Scan for the cell matching the given text and deliver its [x, y] coordinate at center. 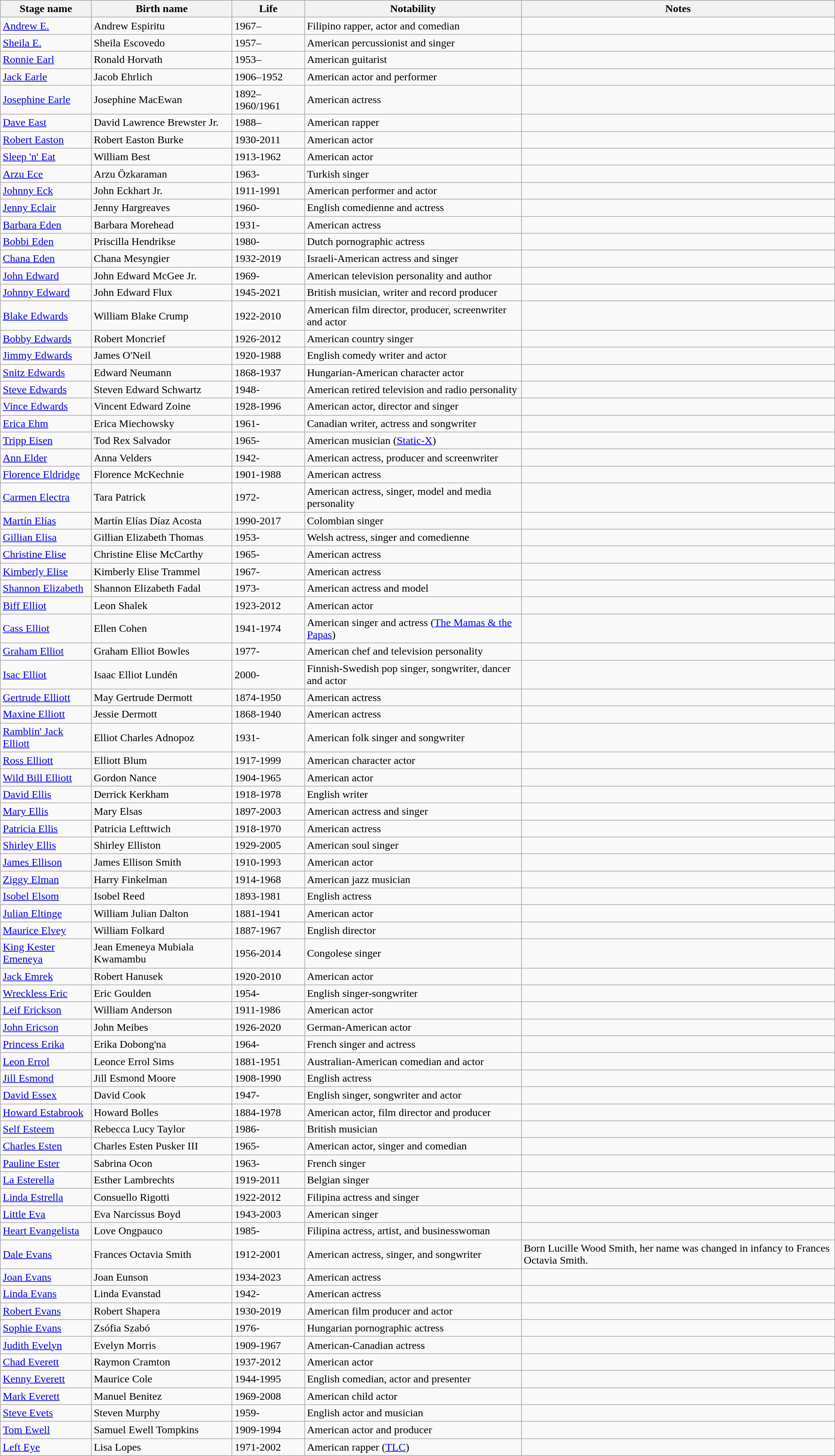
1929-2005 [268, 846]
American guitarist [413, 60]
1956-2014 [268, 953]
Birth name [162, 9]
American child actor [413, 1396]
Mary Ellis [46, 811]
Jacob Ehrlich [162, 77]
Maurice Cole [162, 1379]
Erica Ehm [46, 423]
Dave East [46, 123]
Chana Mesyngier [162, 259]
1926-2020 [268, 1027]
Josephine MacEwan [162, 100]
American character actor [413, 760]
Leon Shalek [162, 606]
1943-2003 [268, 1214]
Samuel Ewell Tompkins [162, 1430]
Elliot Charles Adnopoz [162, 737]
Vince Edwards [46, 407]
Tripp Eisen [46, 440]
1930-2019 [268, 1311]
1906–1952 [268, 77]
Kimberly Elise [46, 572]
1912-2001 [268, 1254]
American actor, singer and comedian [413, 1146]
Sheila Escovedo [162, 43]
Jack Emrek [46, 976]
Eric Goulden [162, 993]
Blake Edwards [46, 316]
Ross Elliott [46, 760]
Charles Esten Pusker III [162, 1146]
1868-1940 [268, 714]
American film producer and actor [413, 1311]
1904-1965 [268, 777]
Life [268, 9]
Ronald Horvath [162, 60]
Jenny Hargreaves [162, 207]
Martín Elías Díaz Acosta [162, 521]
Josephine Earle [46, 100]
Julian Eltinge [46, 913]
William Folkard [162, 930]
Love Ongpauco [162, 1231]
1971-2002 [268, 1447]
Ann Elder [46, 457]
Jessie Dermott [162, 714]
James O'Neil [162, 356]
1961- [268, 423]
1990-2017 [268, 521]
Heart Evangelista [46, 1231]
Linda Estrella [46, 1197]
Erica Miechowsky [162, 423]
Tod Rex Salvador [162, 440]
Elliott Blum [162, 760]
American actress and model [413, 589]
James Ellison Smith [162, 863]
Belgian singer [413, 1180]
1960- [268, 207]
Consuello Rigotti [162, 1197]
John Meibes [162, 1027]
Harry Finkelman [162, 879]
Dale Evans [46, 1254]
1945-2021 [268, 293]
1884-1978 [268, 1112]
American folk singer and songwriter [413, 737]
Rebecca Lucy Taylor [162, 1129]
Carmen Electra [46, 497]
English comedienne and actress [413, 207]
Christine Elise McCarthy [162, 555]
Isac Elliot [46, 675]
Robert Moncrief [162, 339]
1977- [268, 651]
American actress, singer, model and media personality [413, 497]
1909-1967 [268, 1345]
Robert Easton Burke [162, 140]
Dutch pornographic actress [413, 242]
1941-1974 [268, 628]
1926-2012 [268, 339]
Gillian Elisa [46, 538]
Israeli-American actress and singer [413, 259]
Filipina actress and singer [413, 1197]
English actor and musician [413, 1413]
Derrick Kerkham [162, 794]
King Kester Emeneya [46, 953]
Little Eva [46, 1214]
Chad Everett [46, 1362]
David Lawrence Brewster Jr. [162, 123]
1967- [268, 572]
1976- [268, 1328]
Gillian Elizabeth Thomas [162, 538]
Edward Neumann [162, 373]
American singer [413, 1214]
American-Canadian actress [413, 1345]
1910-1993 [268, 863]
American actress, producer and screenwriter [413, 457]
Kimberly Elise Trammel [162, 572]
Isobel Elsom [46, 896]
American actress and singer [413, 811]
1913-1962 [268, 157]
Filipina actress, artist, and businesswoman [413, 1231]
American television personality and author [413, 276]
Arzu Ece [46, 174]
Snitz Edwards [46, 373]
Leonce Errol Sims [162, 1061]
English singer-songwriter [413, 993]
Johnny Edward [46, 293]
Arzu Özkaraman [162, 174]
1920-2010 [268, 976]
American film director, producer, screenwriter and actor [413, 316]
Christine Elise [46, 555]
1972- [268, 497]
Frances Octavia Smith [162, 1254]
1874-1950 [268, 697]
Hungarian pornographic actress [413, 1328]
Florence McKechnie [162, 474]
American performer and actor [413, 191]
Anna Velders [162, 457]
Bobby Edwards [46, 339]
Vincent Edward Zoine [162, 407]
American rapper [413, 123]
Robert Evans [46, 1311]
Ellen Cohen [162, 628]
1964- [268, 1044]
1928-1996 [268, 407]
Howard Bolles [162, 1112]
Shannon Elizabeth Fadal [162, 589]
Hungarian-American character actor [413, 373]
Isobel Reed [162, 896]
1918-1978 [268, 794]
Mary Elsas [162, 811]
1969-2008 [268, 1396]
Graham Elliot [46, 651]
Charles Esten [46, 1146]
Joan Evans [46, 1277]
Zsófia Szabó [162, 1328]
American chef and television personality [413, 651]
Evelyn Morris [162, 1345]
Shirley Ellis [46, 846]
English director [413, 930]
1901-1988 [268, 474]
1973- [268, 589]
Patricia Lefttwich [162, 829]
Shirley Elliston [162, 846]
1930-2011 [268, 140]
Leif Erickson [46, 1010]
David Essex [46, 1095]
American rapper (TLC) [413, 1447]
Canadian writer, actress and songwriter [413, 423]
William Blake Crump [162, 316]
Andrew Espiritu [162, 26]
Eva Narcissus Boyd [162, 1214]
French singer and actress [413, 1044]
Andrew E. [46, 26]
Martín Elías [46, 521]
Sheila E. [46, 43]
Maurice Elvey [46, 930]
Wreckless Eric [46, 993]
1897-2003 [268, 811]
1881-1941 [268, 913]
Ronnie Earl [46, 60]
1932-2019 [268, 259]
German-American actor [413, 1027]
1985- [268, 1231]
English writer [413, 794]
Congolese singer [413, 953]
Robert Shapera [162, 1311]
English comedian, actor and presenter [413, 1379]
Johnny Eck [46, 191]
1986- [268, 1129]
Tom Ewell [46, 1430]
Shannon Elizabeth [46, 589]
American singer and actress (The Mamas & the Papas) [413, 628]
1944-1995 [268, 1379]
1892–1960/1961 [268, 100]
May Gertrude Dermott [162, 697]
Left Eye [46, 1447]
1868-1937 [268, 373]
American actor and producer [413, 1430]
1908-1990 [268, 1078]
Jean Emeneya Mubiala Kwamambu [162, 953]
John Ericson [46, 1027]
Self Esteem [46, 1129]
Princess Erika [46, 1044]
Raymon Cramton [162, 1362]
1887-1967 [268, 930]
Esther Lambrechts [162, 1180]
Ziggy Elman [46, 879]
Barbara Morehead [162, 224]
Barbara Eden [46, 224]
2000- [268, 675]
1959- [268, 1413]
1923-2012 [268, 606]
1954- [268, 993]
1988– [268, 123]
Kenny Everett [46, 1379]
Manuel Benitez [162, 1396]
1947- [268, 1095]
Mark Everett [46, 1396]
Steve Evets [46, 1413]
1969- [268, 276]
1967– [268, 26]
Biff Elliot [46, 606]
British musician [413, 1129]
American retired television and radio personality [413, 390]
1953– [268, 60]
Finnish-Swedish pop singer, songwriter, dancer and actor [413, 675]
Notes [678, 9]
Maxine Elliott [46, 714]
1920-1988 [268, 356]
Graham Elliot Bowles [162, 651]
William Best [162, 157]
1917-1999 [268, 760]
John Edward McGee Jr. [162, 276]
1922-2010 [268, 316]
American soul singer [413, 846]
John Edward [46, 276]
1909-1994 [268, 1430]
American percussionist and singer [413, 43]
American actress, singer, and songwriter [413, 1254]
English comedy writer and actor [413, 356]
Linda Evans [46, 1294]
Steven Murphy [162, 1413]
Priscilla Hendrikse [162, 242]
Colombian singer [413, 521]
Sleep 'n' Eat [46, 157]
Pauline Ester [46, 1163]
Robert Easton [46, 140]
Howard Estabrook [46, 1112]
1881-1951 [268, 1061]
Australian-American comedian and actor [413, 1061]
American country singer [413, 339]
1953- [268, 538]
Bobbi Eden [46, 242]
Isaac Elliot Lundén [162, 675]
Linda Evanstad [162, 1294]
Steve Edwards [46, 390]
Erika Dobong'na [162, 1044]
1918-1970 [268, 829]
James Ellison [46, 863]
1919-2011 [268, 1180]
Notability [413, 9]
British musician, writer and record producer [413, 293]
William Anderson [162, 1010]
Joan Eunson [162, 1277]
Judith Evelyn [46, 1345]
Born Lucille Wood Smith, her name was changed in infancy to Frances Octavia Smith. [678, 1254]
Sophie Evans [46, 1328]
Filipino rapper, actor and comedian [413, 26]
American actor, film director and producer [413, 1112]
Florence Eldridge [46, 474]
Wild Bill Elliott [46, 777]
1893-1981 [268, 896]
1911-1986 [268, 1010]
John Eckhart Jr. [162, 191]
Sabrina Ocon [162, 1163]
American actor, director and singer [413, 407]
Gordon Nance [162, 777]
American musician (Static-X) [413, 440]
David Ellis [46, 794]
Patricia Ellis [46, 829]
American jazz musician [413, 879]
American actor and performer [413, 77]
Ramblin' Jack Elliott [46, 737]
Tara Patrick [162, 497]
Jill Esmond [46, 1078]
1937-2012 [268, 1362]
Jack Earle [46, 77]
Robert Hanusek [162, 976]
Cass Elliot [46, 628]
La Esterella [46, 1180]
Chana Eden [46, 259]
1914-1968 [268, 879]
1980- [268, 242]
Jenny Eclair [46, 207]
John Edward Flux [162, 293]
Steven Edward Schwartz [162, 390]
Turkish singer [413, 174]
1922-2012 [268, 1197]
Welsh actress, singer and comedienne [413, 538]
1934-2023 [268, 1277]
Gertrude Elliott [46, 697]
1948- [268, 390]
Lisa Lopes [162, 1447]
Jill Esmond Moore [162, 1078]
Jimmy Edwards [46, 356]
William Julian Dalton [162, 913]
French singer [413, 1163]
1911-1991 [268, 191]
Leon Errol [46, 1061]
1957– [268, 43]
David Cook [162, 1095]
Stage name [46, 9]
English singer, songwriter and actor [413, 1095]
